Identify which cell holds the provided text, then report its (X, Y) central coordinate. 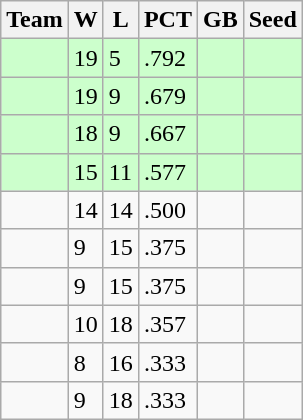
.792 (168, 58)
10 (86, 324)
L (120, 20)
.679 (168, 96)
.500 (168, 210)
11 (120, 172)
Seed (272, 20)
.357 (168, 324)
W (86, 20)
Team (35, 20)
5 (120, 58)
16 (120, 362)
.667 (168, 134)
.577 (168, 172)
GB (220, 20)
PCT (168, 20)
8 (86, 362)
